Extract the (X, Y) coordinate from the center of the cell holding the provided text.  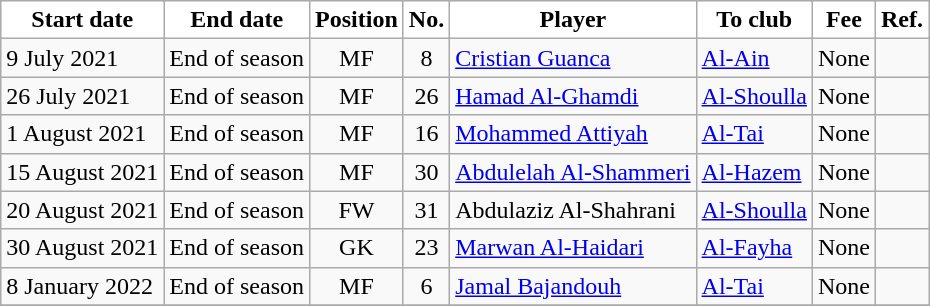
Al-Ain (754, 58)
Start date (82, 20)
Abdulelah Al-Shammeri (573, 172)
9 July 2021 (82, 58)
16 (426, 134)
20 August 2021 (82, 210)
Hamad Al-Ghamdi (573, 96)
No. (426, 20)
30 August 2021 (82, 248)
Jamal Bajandouh (573, 286)
6 (426, 286)
To club (754, 20)
Mohammed Attiyah (573, 134)
26 July 2021 (82, 96)
Al-Hazem (754, 172)
Player (573, 20)
8 January 2022 (82, 286)
Abdulaziz Al-Shahrani (573, 210)
Fee (844, 20)
Position (357, 20)
26 (426, 96)
Cristian Guanca (573, 58)
GK (357, 248)
Al-Fayha (754, 248)
15 August 2021 (82, 172)
23 (426, 248)
8 (426, 58)
31 (426, 210)
FW (357, 210)
Ref. (902, 20)
1 August 2021 (82, 134)
30 (426, 172)
Marwan Al-Haidari (573, 248)
End date (237, 20)
